Identify which cell holds the provided text, then report its (X, Y) central coordinate. 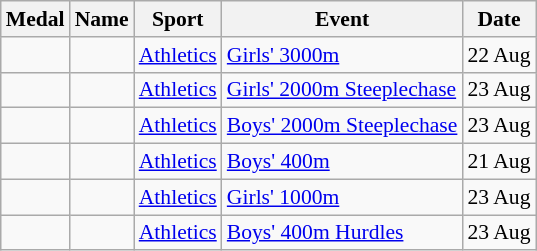
21 Aug (498, 162)
Girls' 1000m (342, 197)
Sport (178, 19)
Boys' 2000m Steeplechase (342, 126)
Date (498, 19)
Medal (36, 19)
Boys' 400m (342, 162)
Girls' 2000m Steeplechase (342, 90)
Girls' 3000m (342, 55)
Boys' 400m Hurdles (342, 233)
Name (102, 19)
22 Aug (498, 55)
Event (342, 19)
